Return the (X, Y) coordinate for the center point of the cell that contains the specified text.  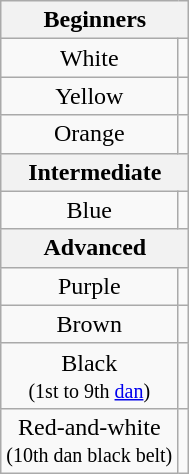
Orange (90, 134)
Advanced (95, 248)
Beginners (95, 20)
White (90, 58)
Brown (90, 324)
Intermediate (95, 172)
Black(1st to 9th dan) (90, 376)
Purple (90, 286)
Red-and-white(10th dan black belt) (90, 440)
Yellow (90, 96)
Blue (90, 210)
